Extract the (x, y) coordinate from the center of the cell holding the provided text.  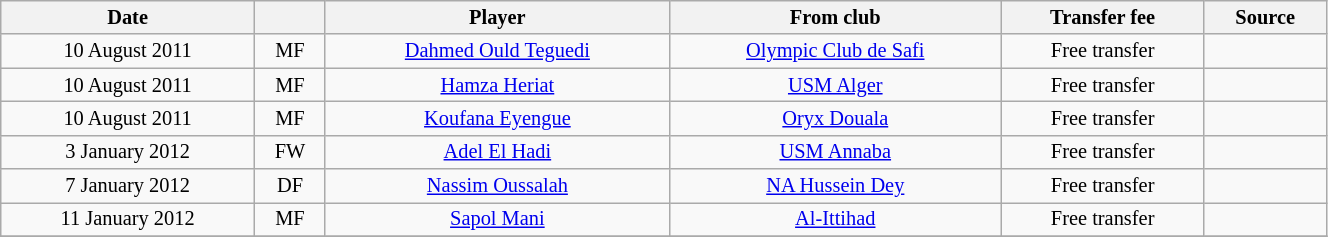
Nassim Oussalah (497, 186)
Oryx Douala (835, 118)
DF (290, 186)
USM Annaba (835, 152)
7 January 2012 (128, 186)
Al-Ittihad (835, 219)
Hamza Heriat (497, 85)
Koufana Eyengue (497, 118)
Date (128, 17)
11 January 2012 (128, 219)
NA Hussein Dey (835, 186)
Adel El Hadi (497, 152)
Olympic Club de Safi (835, 51)
FW (290, 152)
From club (835, 17)
Source (1265, 17)
3 January 2012 (128, 152)
USM Alger (835, 85)
Sapol Mani (497, 219)
Player (497, 17)
Transfer fee (1102, 17)
Dahmed Ould Teguedi (497, 51)
